Extract the [x, y] coordinate from the center of the cell holding the provided text.  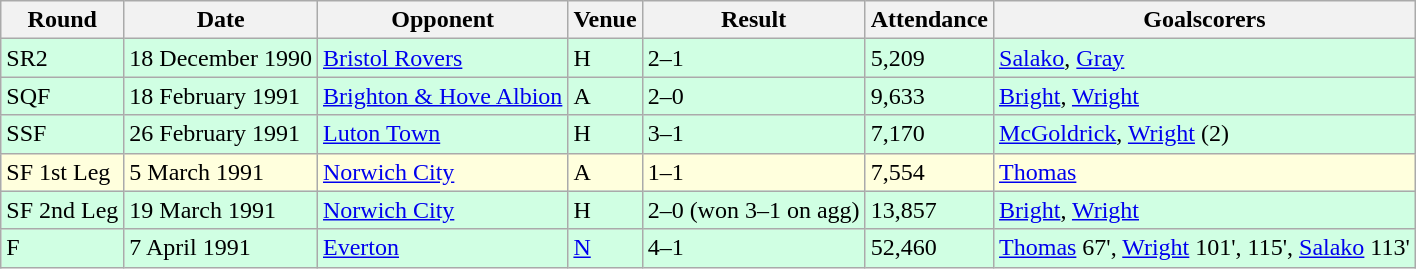
5,209 [929, 58]
Venue [605, 20]
2–0 (won 3–1 on agg) [754, 210]
Luton Town [442, 134]
3–1 [754, 134]
9,633 [929, 96]
2–1 [754, 58]
F [62, 248]
Salako, Gray [1205, 58]
Date [221, 20]
1–1 [754, 172]
Result [754, 20]
7,170 [929, 134]
13,857 [929, 210]
Attendance [929, 20]
7,554 [929, 172]
SQF [62, 96]
52,460 [929, 248]
SSF [62, 134]
7 April 1991 [221, 248]
Opponent [442, 20]
Brighton & Hove Albion [442, 96]
19 March 1991 [221, 210]
N [605, 248]
SF 2nd Leg [62, 210]
SF 1st Leg [62, 172]
Everton [442, 248]
2–0 [754, 96]
5 March 1991 [221, 172]
Bristol Rovers [442, 58]
Round [62, 20]
18 February 1991 [221, 96]
Goalscorers [1205, 20]
Thomas 67', Wright 101', 115', Salako 113' [1205, 248]
SR2 [62, 58]
18 December 1990 [221, 58]
4–1 [754, 248]
Thomas [1205, 172]
26 February 1991 [221, 134]
McGoldrick, Wright (2) [1205, 134]
